Detect which cell encompasses the target text, then output its (X, Y) center coordinate. 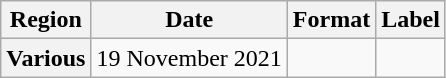
Region (46, 20)
19 November 2021 (189, 58)
Format (331, 20)
Date (189, 20)
Label (411, 20)
Various (46, 58)
